Output the [X, Y] coordinate of the center of the cell containing the given text.  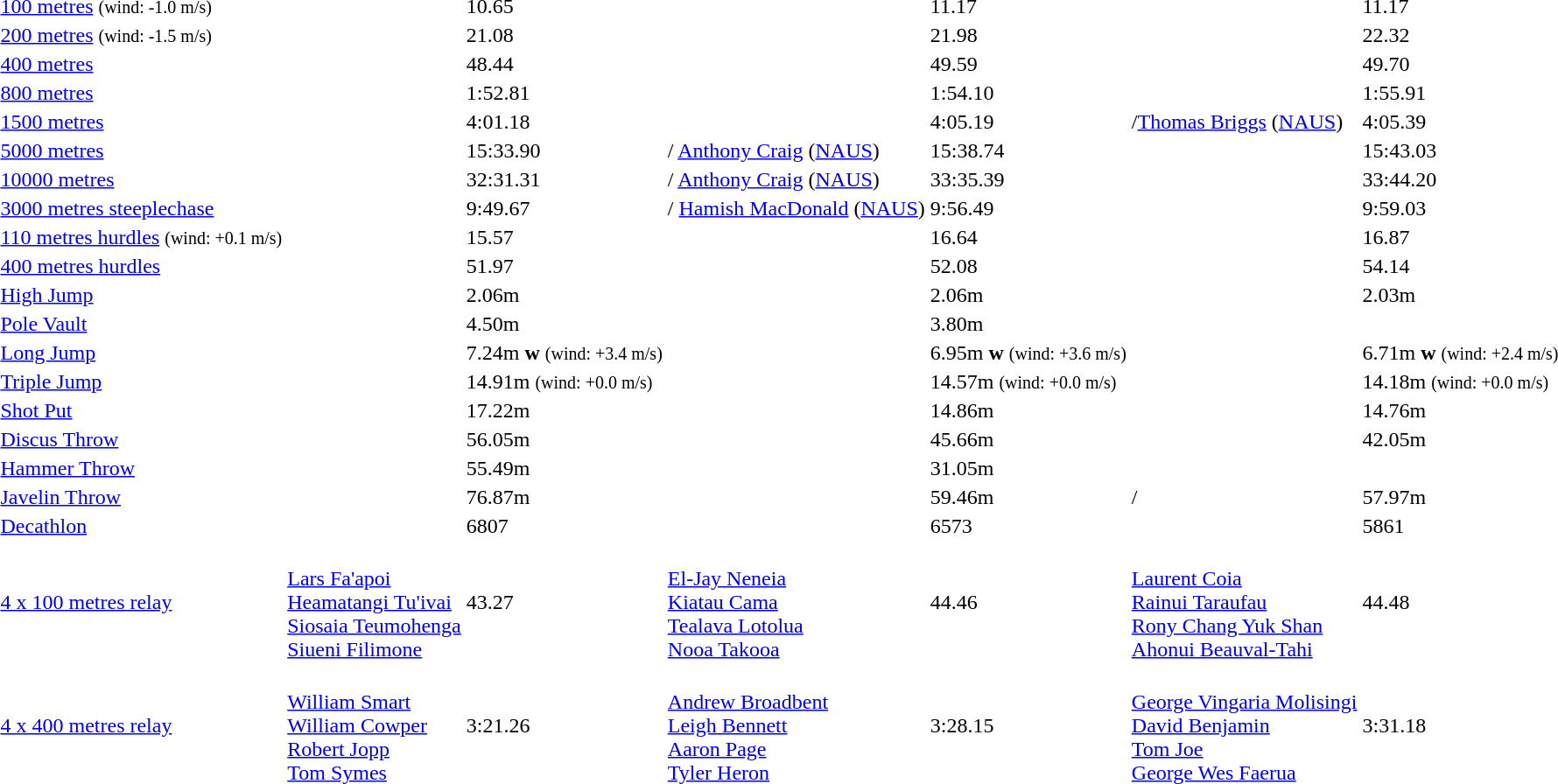
/ Hamish MacDonald (NAUS) [797, 208]
1:52.81 [564, 93]
17.22m [564, 410]
Lars Fa'apoi Heamatangi Tu'ivai Siosaia Teumohenga Siueni Filimone [375, 602]
7.24m w (wind: +3.4 m/s) [564, 353]
14.91m (wind: +0.0 m/s) [564, 381]
El-Jay Neneia Kiatau Cama Tealava Lotolua Nooa Takooa [797, 602]
6.95m w (wind: +3.6 m/s) [1028, 353]
52.08 [1028, 266]
15.57 [564, 237]
1:54.10 [1028, 93]
51.97 [564, 266]
14.86m [1028, 410]
9:56.49 [1028, 208]
16.64 [1028, 237]
32:31.31 [564, 179]
45.66m [1028, 439]
/Thomas Briggs (NAUS) [1245, 122]
/ [1245, 497]
4.50m [564, 324]
21.08 [564, 35]
48.44 [564, 64]
76.87m [564, 497]
33:35.39 [1028, 179]
59.46m [1028, 497]
44.46 [1028, 602]
49.59 [1028, 64]
9:49.67 [564, 208]
21.98 [1028, 35]
4:01.18 [564, 122]
43.27 [564, 602]
55.49m [564, 468]
Laurent Coia Rainui Taraufau Rony Chang Yuk Shan Ahonui Beauval-Tahi [1245, 602]
15:38.74 [1028, 150]
56.05m [564, 439]
6573 [1028, 526]
15:33.90 [564, 150]
3.80m [1028, 324]
31.05m [1028, 468]
6807 [564, 526]
14.57m (wind: +0.0 m/s) [1028, 381]
4:05.19 [1028, 122]
